Scan for the cell matching the given text and deliver its (x, y) coordinate at center. 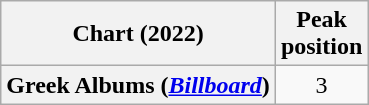
Chart (2022) (138, 34)
Greek Albums (Billboard) (138, 85)
Peakposition (321, 34)
3 (321, 85)
